Return the (X, Y) coordinate for the center point of the cell that contains the specified text.  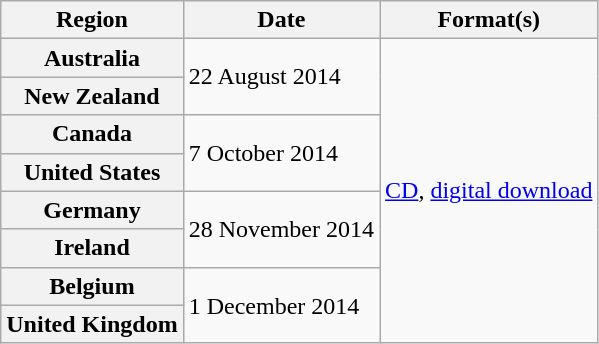
Australia (92, 58)
Belgium (92, 286)
United States (92, 172)
Canada (92, 134)
1 December 2014 (281, 305)
New Zealand (92, 96)
CD, digital download (489, 191)
United Kingdom (92, 324)
Region (92, 20)
Date (281, 20)
7 October 2014 (281, 153)
Germany (92, 210)
Ireland (92, 248)
Format(s) (489, 20)
28 November 2014 (281, 229)
22 August 2014 (281, 77)
